Scan for the cell matching the given text and deliver its (x, y) coordinate at center. 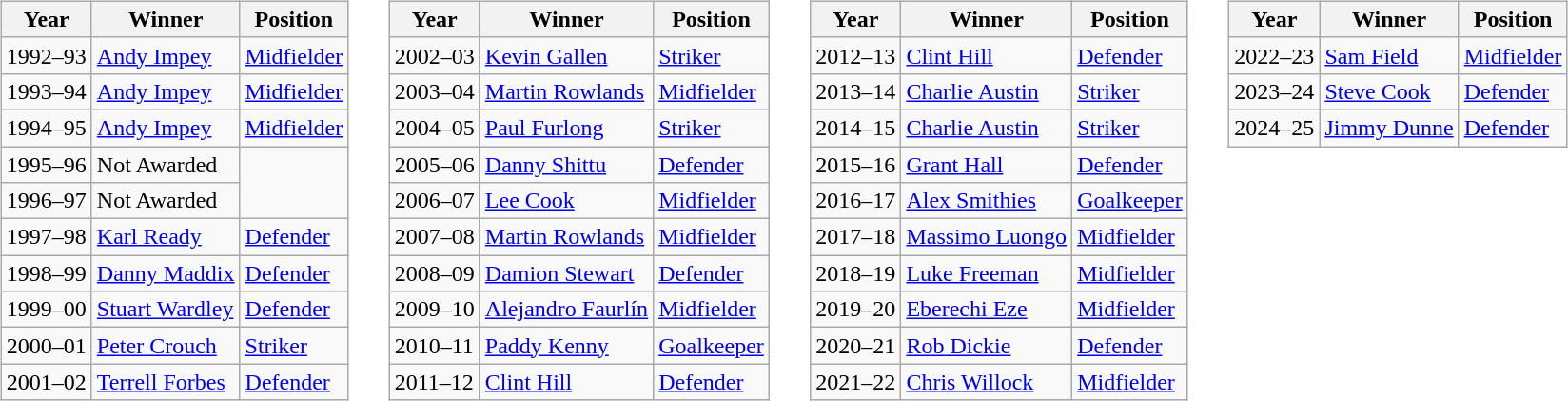
2005–06 (434, 165)
2023–24 (1275, 91)
Stuart Wardley (166, 310)
Rob Dickie (987, 346)
2013–14 (856, 91)
1992–93 (46, 55)
Kevin Gallen (566, 55)
Jimmy Dunne (1389, 128)
2020–21 (856, 346)
2021–22 (856, 382)
1998–99 (46, 273)
Lee Cook (566, 201)
Grant Hall (987, 165)
2006–07 (434, 201)
Danny Maddix (166, 273)
2015–16 (856, 165)
2002–03 (434, 55)
2000–01 (46, 346)
Sam Field (1389, 55)
2014–15 (856, 128)
Alex Smithies (987, 201)
2010–11 (434, 346)
2017–18 (856, 237)
2012–13 (856, 55)
2004–05 (434, 128)
Paul Furlong (566, 128)
Massimo Luongo (987, 237)
Chris Willock (987, 382)
2019–20 (856, 310)
Peter Crouch (166, 346)
Terrell Forbes (166, 382)
1995–96 (46, 165)
1993–94 (46, 91)
1994–95 (46, 128)
1997–98 (46, 237)
2024–25 (1275, 128)
1996–97 (46, 201)
2016–17 (856, 201)
2018–19 (856, 273)
2001–02 (46, 382)
Eberechi Eze (987, 310)
Damion Stewart (566, 273)
2009–10 (434, 310)
2003–04 (434, 91)
1999–00 (46, 310)
2008–09 (434, 273)
2007–08 (434, 237)
Paddy Kenny (566, 346)
Danny Shittu (566, 165)
2011–12 (434, 382)
Alejandro Faurlín (566, 310)
Luke Freeman (987, 273)
Steve Cook (1389, 91)
Karl Ready (166, 237)
2022–23 (1275, 55)
